Identify which cell holds the provided text, then report its (x, y) central coordinate. 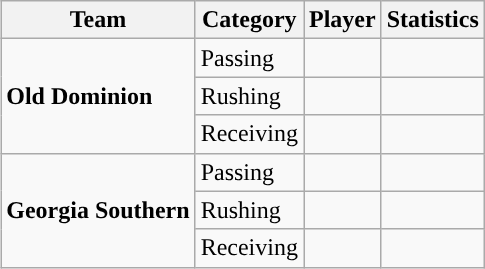
Old Dominion (98, 96)
Category (249, 20)
Player (343, 20)
Team (98, 20)
Georgia Southern (98, 210)
Statistics (432, 20)
